Output the [x, y] coordinate of the center of the cell containing the given text.  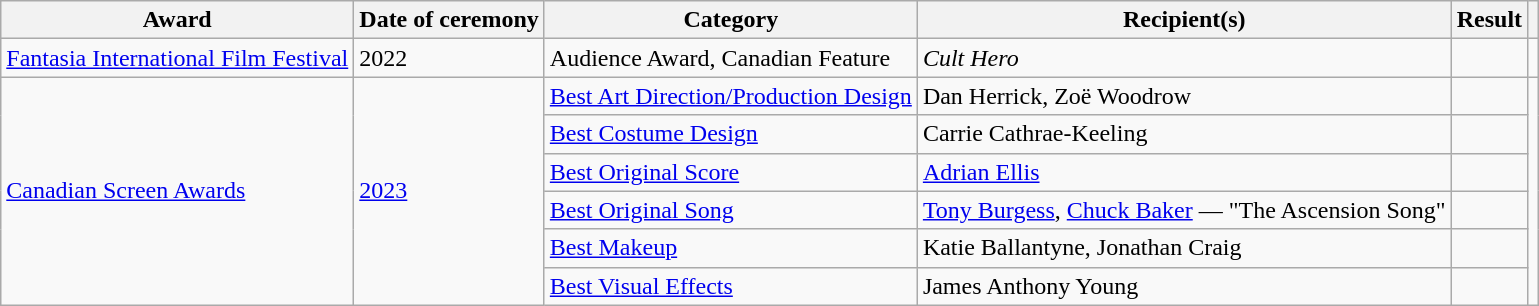
Best Original Score [730, 172]
Date of ceremony [450, 20]
Award [178, 20]
Carrie Cathrae-Keeling [1184, 134]
Best Original Song [730, 210]
Audience Award, Canadian Feature [730, 58]
Tony Burgess, Chuck Baker — "The Ascension Song" [1184, 210]
Best Costume Design [730, 134]
2022 [450, 58]
Best Visual Effects [730, 286]
Adrian Ellis [1184, 172]
2023 [450, 191]
Dan Herrick, Zoë Woodrow [1184, 96]
Category [730, 20]
Fantasia International Film Festival [178, 58]
Katie Ballantyne, Jonathan Craig [1184, 248]
Canadian Screen Awards [178, 191]
Result [1489, 20]
Best Makeup [730, 248]
Best Art Direction/Production Design [730, 96]
James Anthony Young [1184, 286]
Recipient(s) [1184, 20]
Cult Hero [1184, 58]
